For the text-containing cell, return its midpoint in (X, Y) coordinate format. 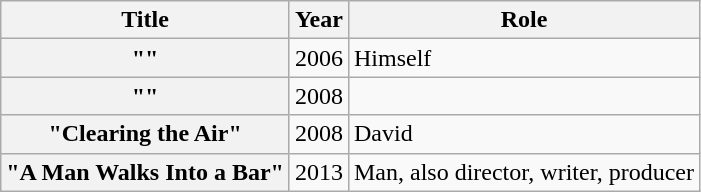
Title (146, 20)
2006 (318, 58)
"A Man Walks Into a Bar" (146, 172)
David (524, 134)
Himself (524, 58)
Man, also director, writer, producer (524, 172)
Role (524, 20)
2013 (318, 172)
Year (318, 20)
"Clearing the Air" (146, 134)
